Search for the cell housing the specified text and yield its (x, y) center coordinate. 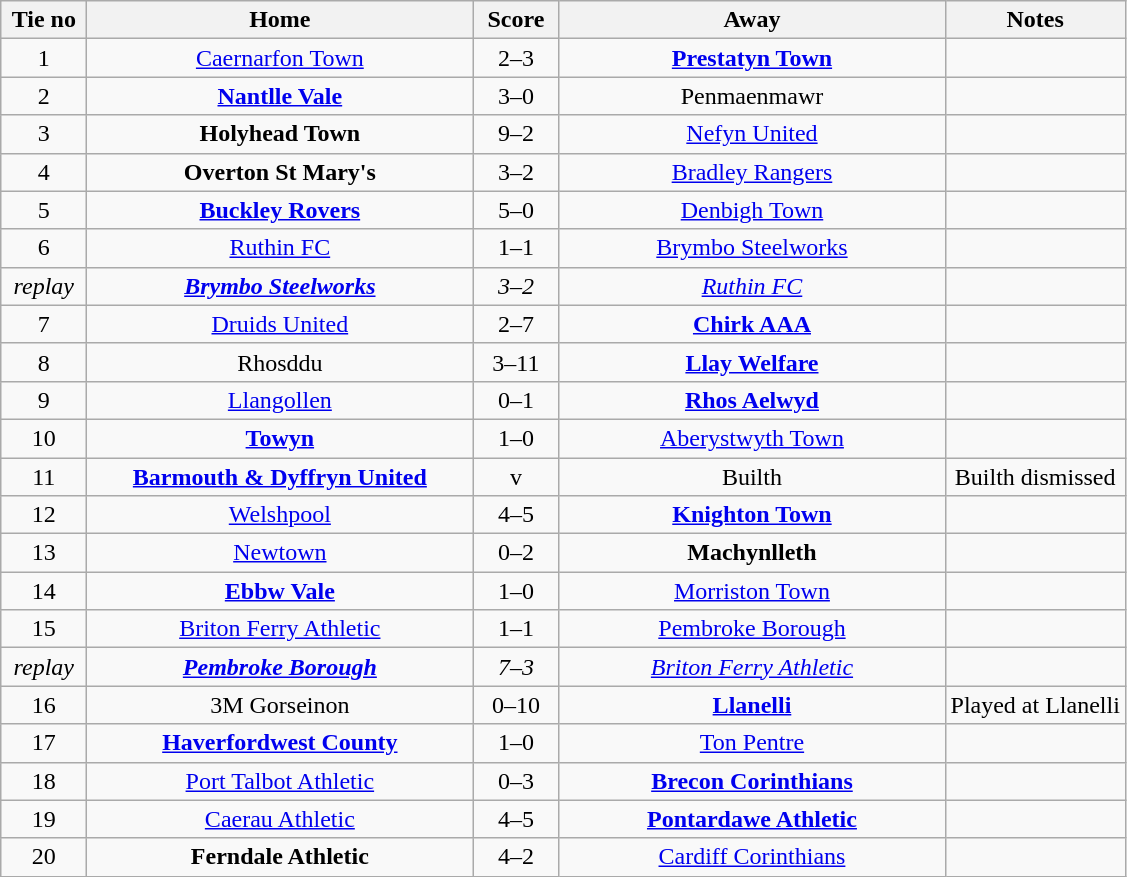
2–3 (516, 58)
Knighton Town (752, 515)
Druids United (280, 324)
3M Gorseinon (280, 705)
Caernarfon Town (280, 58)
0–1 (516, 400)
Caerau Athletic (280, 819)
Ferndale Athletic (280, 857)
Denbigh Town (752, 210)
Aberystwyth Town (752, 438)
3–11 (516, 362)
0–2 (516, 553)
5 (44, 210)
20 (44, 857)
5–0 (516, 210)
1 (44, 58)
Home (280, 20)
Bradley Rangers (752, 172)
v (516, 477)
Prestatyn Town (752, 58)
3–0 (516, 96)
10 (44, 438)
Builth dismissed (1035, 477)
Llay Welfare (752, 362)
Brecon Corinthians (752, 781)
Tie no (44, 20)
Machynlleth (752, 553)
Newtown (280, 553)
Barmouth & Dyffryn United (280, 477)
Welshpool (280, 515)
Holyhead Town (280, 134)
Ton Pentre (752, 743)
Llanelli (752, 705)
7–3 (516, 667)
2 (44, 96)
0–3 (516, 781)
6 (44, 248)
Llangollen (280, 400)
Away (752, 20)
Pontardawe Athletic (752, 819)
13 (44, 553)
Notes (1035, 20)
11 (44, 477)
3 (44, 134)
16 (44, 705)
Haverfordwest County (280, 743)
4–2 (516, 857)
18 (44, 781)
9–2 (516, 134)
Chirk AAA (752, 324)
8 (44, 362)
14 (44, 591)
Overton St Mary's (280, 172)
12 (44, 515)
15 (44, 629)
Nantlle Vale (280, 96)
Ebbw Vale (280, 591)
4 (44, 172)
Towyn (280, 438)
Nefyn United (752, 134)
9 (44, 400)
Rhosddu (280, 362)
7 (44, 324)
Score (516, 20)
Builth (752, 477)
17 (44, 743)
Buckley Rovers (280, 210)
0–10 (516, 705)
Penmaenmawr (752, 96)
Morriston Town (752, 591)
Cardiff Corinthians (752, 857)
19 (44, 819)
Played at Llanelli (1035, 705)
Rhos Aelwyd (752, 400)
2–7 (516, 324)
Port Talbot Athletic (280, 781)
